Determine the (x, y) coordinate at the center of the cell enclosing the given text.  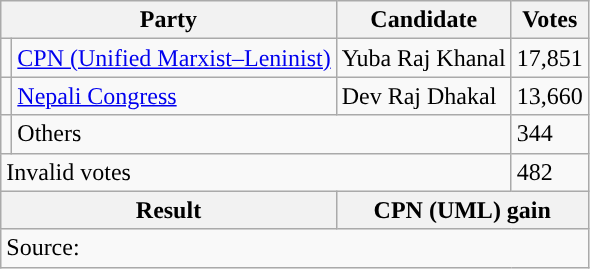
Source: (295, 248)
Votes (550, 20)
344 (550, 134)
13,660 (550, 96)
17,851 (550, 58)
Invalid votes (256, 172)
Yuba Raj Khanal (424, 58)
CPN (UML) gain (462, 210)
Nepali Congress (174, 96)
Party (168, 20)
482 (550, 172)
CPN (Unified Marxist–Leninist) (174, 58)
Others (262, 134)
Candidate (424, 20)
Dev Raj Dhakal (424, 96)
Result (168, 210)
